Locate the cell with the specified text and output its (X, Y) center coordinate. 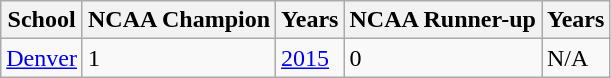
0 (443, 58)
1 (178, 58)
N/A (576, 58)
2015 (310, 58)
Denver (42, 58)
NCAA Champion (178, 20)
NCAA Runner-up (443, 20)
School (42, 20)
